Scan for the cell matching the given text and deliver its [x, y] coordinate at center. 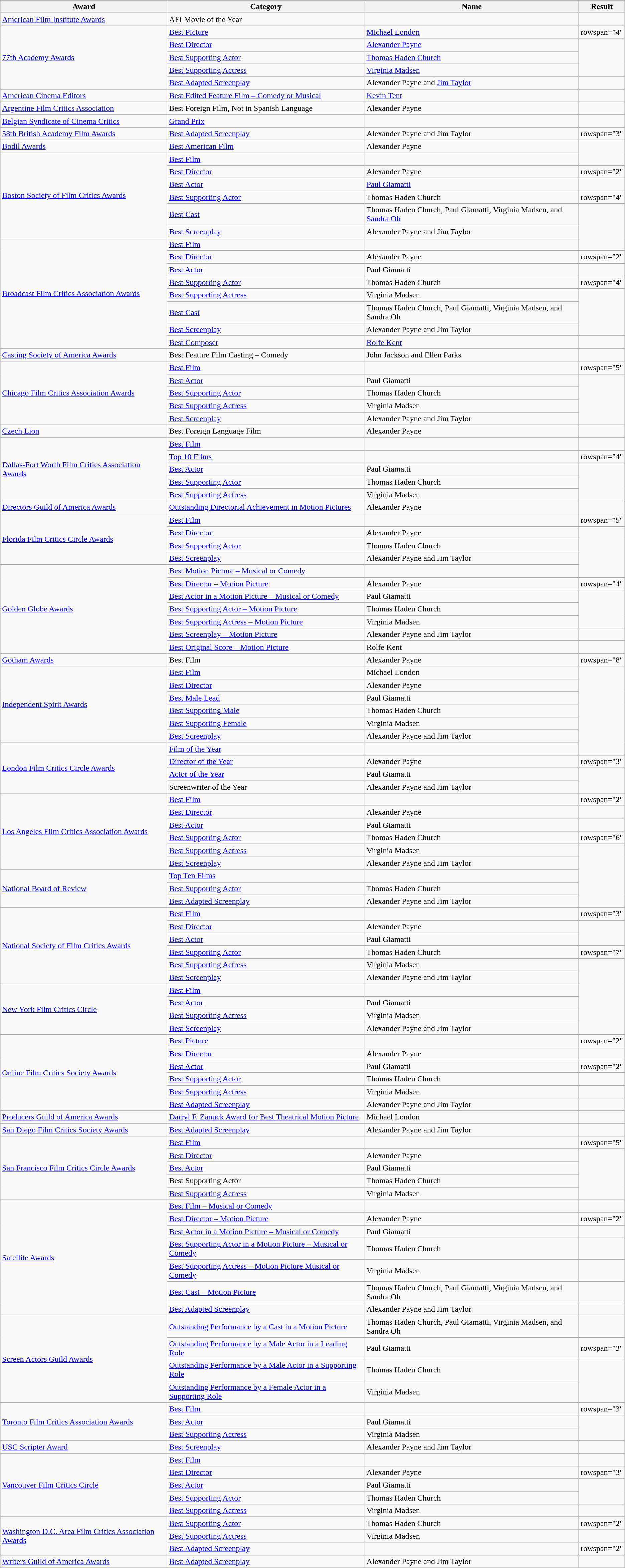
Broadcast Film Critics Association Awards [84, 293]
San Diego Film Critics Society Awards [84, 1130]
Outstanding Performance by a Female Actor in a Supporting Role [266, 1392]
Producers Guild of America Awards [84, 1117]
Best Film – Musical or Comedy [266, 1206]
Kevin Tent [472, 95]
Outstanding Directorial Achievement in Motion Pictures [266, 507]
Outstanding Performance by a Male Actor in a Supporting Role [266, 1370]
Director of the Year [266, 761]
American Cinema Editors [84, 95]
Best Original Score – Motion Picture [266, 647]
Best Foreign Film, Not in Spanish Language [266, 108]
National Society of Film Critics Awards [84, 946]
New York Film Critics Circle [84, 1009]
Best Feature Film Casting – Comedy [266, 355]
Best Edited Feature Film – Comedy or Musical [266, 95]
Best Foreign Language Film [266, 431]
Top Ten Films [266, 876]
Screen Actors Guild Awards [84, 1359]
National Board of Review [84, 888]
Chicago Film Critics Association Awards [84, 393]
Best Screenplay – Motion Picture [266, 634]
Grand Prix [266, 121]
Washington D.C. Area Film Critics Association Awards [84, 1536]
Directors Guild of America Awards [84, 507]
Result [602, 7]
Online Film Critics Society Awards [84, 1073]
American Film Institute Awards [84, 19]
rowspan="8" [602, 660]
Darryl F. Zanuck Award for Best Theatrical Motion Picture [266, 1117]
Name [472, 7]
Best Supporting Actor – Motion Picture [266, 609]
Writers Guild of America Awards [84, 1561]
John Jackson and Ellen Parks [472, 355]
Toronto Film Critics Association Awards [84, 1421]
Outstanding Performance by a Cast in a Motion Picture [266, 1326]
Top 10 Films [266, 457]
Best Composer [266, 342]
Outstanding Performance by a Male Actor in a Leading Role [266, 1348]
Satellite Awards [84, 1258]
Vancouver Film Critics Circle [84, 1485]
Golden Globe Awards [84, 609]
San Francisco Film Critics Circle Awards [84, 1168]
rowspan="6" [602, 838]
London Film Critics Circle Awards [84, 768]
Screenwriter of the Year [266, 787]
Best Supporting Female [266, 723]
rowspan="7" [602, 952]
58th British Academy Film Awards [84, 134]
Los Angeles Film Critics Association Awards [84, 831]
Florida Film Critics Circle Awards [84, 539]
Best Supporting Actress – Motion Picture Musical or Comedy [266, 1270]
Gotham Awards [84, 660]
Argentine Film Critics Association [84, 108]
USC Scripter Award [84, 1447]
Best American Film [266, 146]
Casting Society of America Awards [84, 355]
Bodil Awards [84, 146]
Boston Society of Film Critics Awards [84, 196]
AFI Movie of the Year [266, 19]
Best Cast – Motion Picture [266, 1292]
Best Supporting Actor in a Motion Picture – Musical or Comedy [266, 1249]
Award [84, 7]
Best Motion Picture – Musical or Comedy [266, 571]
Czech Lion [84, 431]
Actor of the Year [266, 774]
Best Supporting Actress – Motion Picture [266, 622]
Belgian Syndicate of Cinema Critics [84, 121]
Best Supporting Male [266, 711]
Category [266, 7]
Film of the Year [266, 749]
Dallas-Fort Worth Film Critics Association Awards [84, 469]
77th Academy Awards [84, 57]
Independent Spirit Awards [84, 704]
Best Male Lead [266, 698]
